Determine the [x, y] coordinate at the center of the cell enclosing the given text.  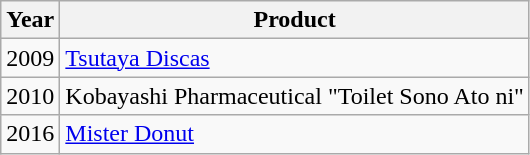
2009 [30, 58]
Year [30, 20]
Product [295, 20]
2016 [30, 134]
2010 [30, 96]
Kobayashi Pharmaceutical "Toilet Sono Ato ni" [295, 96]
Mister Donut [295, 134]
Tsutaya Discas [295, 58]
